From the cell containing the given text, extract its center point as (X, Y) coordinate. 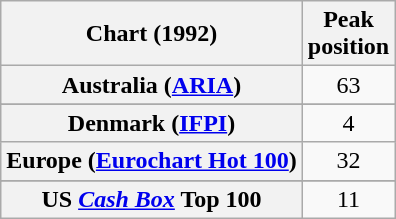
Peakposition (348, 34)
Australia (ARIA) (152, 85)
US Cash Box Top 100 (152, 199)
Denmark (IFPI) (152, 123)
11 (348, 199)
4 (348, 123)
Europe (Eurochart Hot 100) (152, 161)
32 (348, 161)
Chart (1992) (152, 34)
63 (348, 85)
